Scan for the cell matching the given text and deliver its (x, y) coordinate at center. 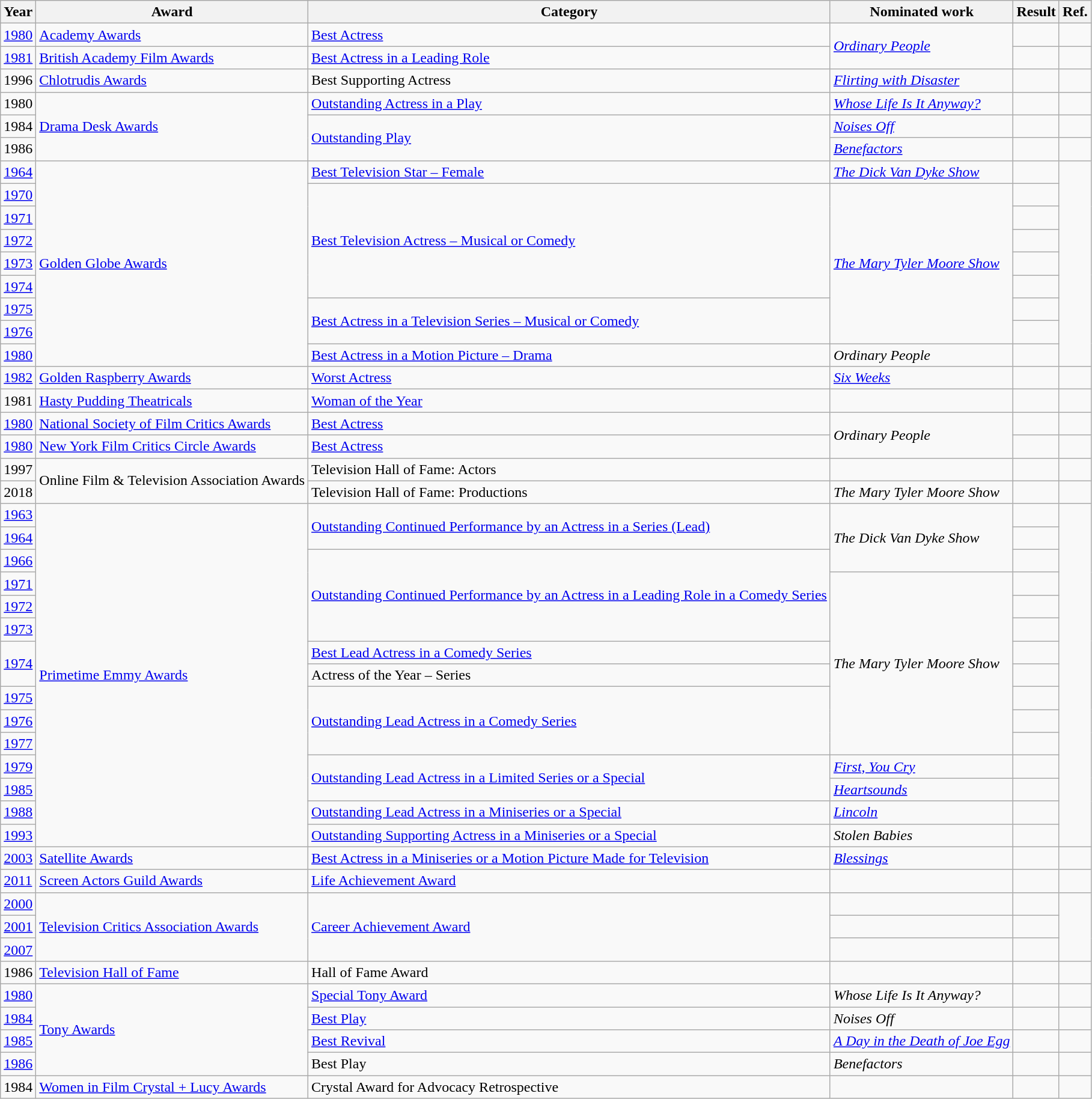
Crystal Award for Advocacy Retrospective (570, 1087)
Television Critics Association Awards (172, 927)
1988 (18, 812)
Blessings (922, 858)
Special Tony Award (570, 995)
Outstanding Continued Performance by an Actress in a Leading Role in a Comedy Series (570, 595)
Drama Desk Awards (172, 126)
Hall of Fame Award (570, 972)
Outstanding Lead Actress in a Comedy Series (570, 721)
Television Hall of Fame: Productions (570, 492)
Category (570, 12)
Actress of the Year – Series (570, 675)
First, You Cry (922, 767)
2000 (18, 904)
Woman of the Year (570, 401)
1963 (18, 515)
1970 (18, 195)
British Academy Film Awards (172, 58)
Award (172, 12)
2018 (18, 492)
2007 (18, 949)
Lincoln (922, 812)
Best Actress in a Leading Role (570, 58)
Chlotrudis Awards (172, 81)
Outstanding Play (570, 138)
Flirting with Disaster (922, 81)
1996 (18, 81)
Online Film & Television Association Awards (172, 481)
Golden Raspberry Awards (172, 378)
2001 (18, 927)
2011 (18, 881)
Outstanding Continued Performance by an Actress in a Series (Lead) (570, 526)
1993 (18, 835)
A Day in the Death of Joe Egg (922, 1041)
Tony Awards (172, 1029)
Academy Awards (172, 35)
Year (18, 12)
Nominated work (922, 12)
Career Achievement Award (570, 927)
1982 (18, 378)
2003 (18, 858)
Outstanding Supporting Actress in a Miniseries or a Special (570, 835)
Best Revival (570, 1041)
New York Film Critics Circle Awards (172, 446)
Best Lead Actress in a Comedy Series (570, 652)
1977 (18, 744)
Ref. (1075, 12)
1997 (18, 469)
Best Actress in a Motion Picture – Drama (570, 355)
Screen Actors Guild Awards (172, 881)
Hasty Pudding Theatricals (172, 401)
Heartsounds (922, 790)
Primetime Emmy Awards (172, 675)
National Society of Film Critics Awards (172, 424)
Television Hall of Fame: Actors (570, 469)
Six Weeks (922, 378)
Life Achievement Award (570, 881)
Outstanding Actress in a Play (570, 103)
Outstanding Lead Actress in a Limited Series or a Special (570, 778)
Worst Actress (570, 378)
Stolen Babies (922, 835)
Golden Globe Awards (172, 263)
Television Hall of Fame (172, 972)
Best Supporting Actress (570, 81)
Result (1036, 12)
Best Actress in a Television Series – Musical or Comedy (570, 321)
Best Television Star – Female (570, 172)
Women in Film Crystal + Lucy Awards (172, 1087)
1979 (18, 767)
Satellite Awards (172, 858)
1966 (18, 561)
Outstanding Lead Actress in a Miniseries or a Special (570, 812)
Best Television Actress – Musical or Comedy (570, 240)
Best Actress in a Miniseries or a Motion Picture Made for Television (570, 858)
